Output the [x, y] coordinate of the center of the cell containing the given text.  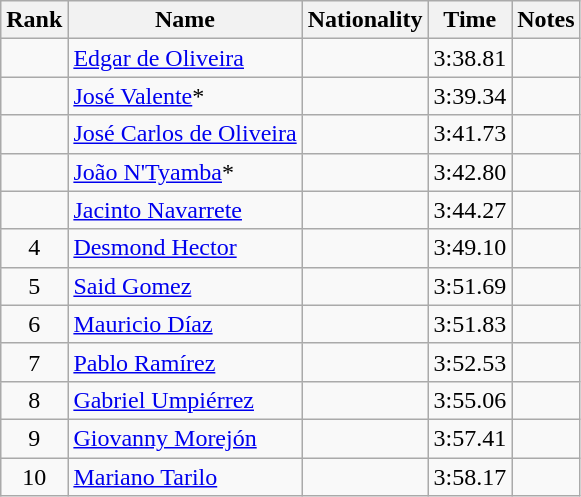
3:41.73 [470, 134]
Notes [546, 20]
9 [34, 438]
Mauricio Díaz [185, 324]
6 [34, 324]
8 [34, 400]
Desmond Hector [185, 248]
Time [470, 20]
Pablo Ramírez [185, 362]
3:39.34 [470, 96]
3:49.10 [470, 248]
3:57.41 [470, 438]
7 [34, 362]
Jacinto Navarrete [185, 210]
10 [34, 477]
3:51.69 [470, 286]
3:51.83 [470, 324]
Rank [34, 20]
José Valente* [185, 96]
João N'Tyamba* [185, 172]
José Carlos de Oliveira [185, 134]
3:55.06 [470, 400]
Mariano Tarilo [185, 477]
3:42.80 [470, 172]
3:52.53 [470, 362]
Said Gomez [185, 286]
Nationality [365, 20]
3:38.81 [470, 58]
3:58.17 [470, 477]
4 [34, 248]
Edgar de Oliveira [185, 58]
Name [185, 20]
Giovanny Morejón [185, 438]
Gabriel Umpiérrez [185, 400]
5 [34, 286]
3:44.27 [470, 210]
